Return (X, Y) of the center of cell containing provided text 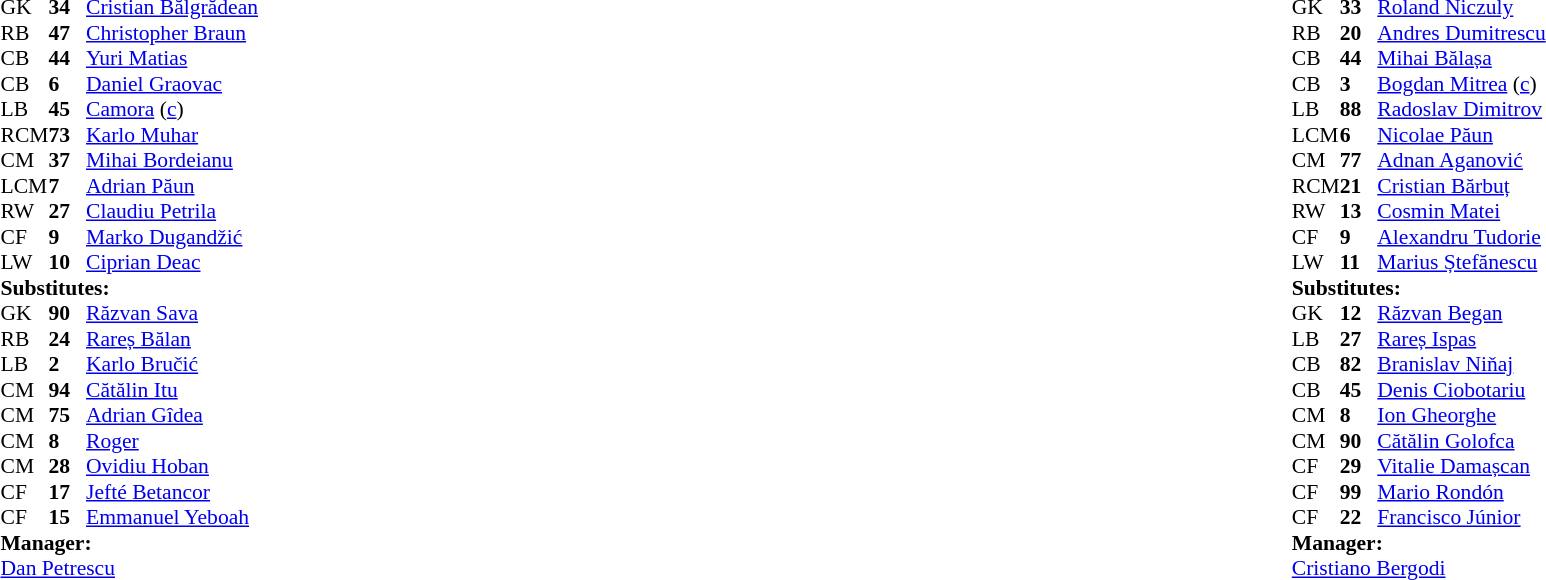
47 (67, 33)
Nicolae Păun (1461, 135)
Cătălin Itu (172, 390)
13 (1359, 211)
Christopher Braun (172, 33)
Karlo Bručić (172, 365)
Andres Dumitrescu (1461, 33)
Roger (172, 441)
24 (67, 339)
Vitalie Damașcan (1461, 467)
Francisco Júnior (1461, 517)
Cosmin Matei (1461, 211)
29 (1359, 467)
Alexandru Tudorie (1461, 237)
10 (67, 263)
Emmanuel Yeboah (172, 517)
Rareș Ispas (1461, 339)
Ion Gheorghe (1461, 415)
Daniel Graovac (172, 84)
Adnan Aganović (1461, 161)
Radoslav Dimitrov (1461, 109)
Ovidiu Hoban (172, 467)
37 (67, 161)
Răzvan Began (1461, 313)
21 (1359, 186)
Bogdan Mitrea (c) (1461, 84)
22 (1359, 517)
82 (1359, 365)
Mihai Bordeianu (172, 161)
28 (67, 467)
Karlo Muhar (172, 135)
Yuri Matias (172, 59)
Rareș Bălan (172, 339)
15 (67, 517)
11 (1359, 263)
Denis Ciobotariu (1461, 390)
Adrian Gîdea (172, 415)
73 (67, 135)
77 (1359, 161)
Adrian Păun (172, 186)
94 (67, 390)
Camora (c) (172, 109)
12 (1359, 313)
20 (1359, 33)
Cristian Bărbuț (1461, 186)
Marko Dugandžić (172, 237)
Răzvan Sava (172, 313)
Jefté Betancor (172, 492)
3 (1359, 84)
Branislav Niňaj (1461, 365)
Ciprian Deac (172, 263)
Cătălin Golofca (1461, 441)
Claudiu Petrila (172, 211)
Mihai Bălașa (1461, 59)
75 (67, 415)
Mario Rondón (1461, 492)
2 (67, 365)
88 (1359, 109)
7 (67, 186)
Marius Ștefănescu (1461, 263)
99 (1359, 492)
17 (67, 492)
